Pinpoint the cell where the given text exists, returning its (x, y) midpoint coordinate. 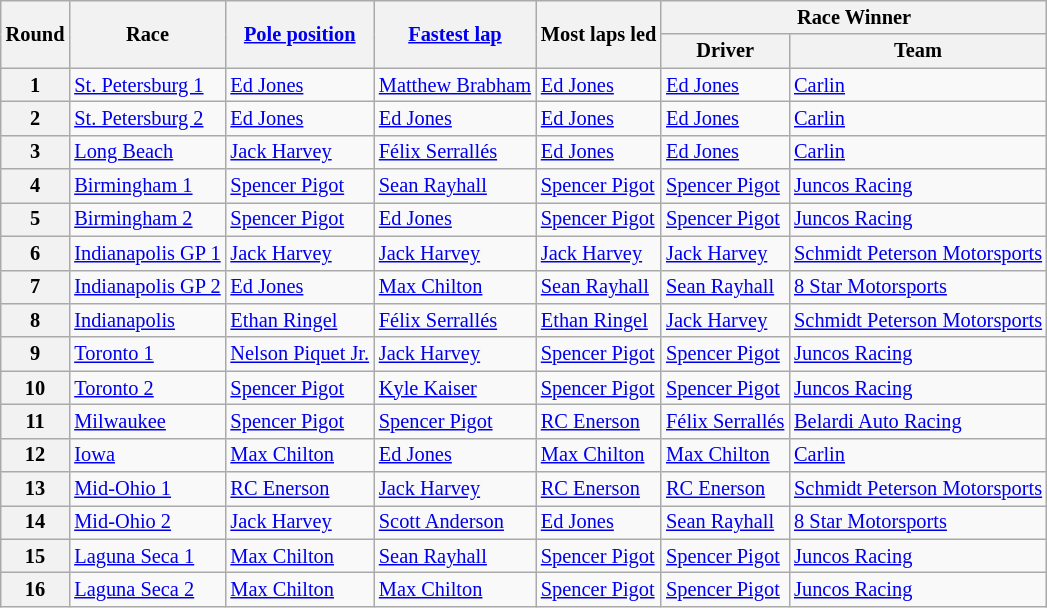
2 (36, 118)
Toronto 2 (147, 388)
St. Petersburg 1 (147, 85)
Birmingham 2 (147, 219)
15 (36, 556)
14 (36, 522)
16 (36, 589)
11 (36, 421)
Long Beach (147, 152)
Most laps led (598, 34)
Pole position (300, 34)
10 (36, 388)
Race (147, 34)
Belardi Auto Racing (918, 421)
Laguna Seca 1 (147, 556)
St. Petersburg 2 (147, 118)
Iowa (147, 455)
12 (36, 455)
Matthew Brabham (455, 85)
Fastest lap (455, 34)
Round (36, 34)
5 (36, 219)
3 (36, 152)
Driver (725, 51)
Milwaukee (147, 421)
6 (36, 253)
8 (36, 320)
Kyle Kaiser (455, 388)
Team (918, 51)
Mid-Ohio 1 (147, 489)
7 (36, 287)
Laguna Seca 2 (147, 589)
1 (36, 85)
Scott Anderson (455, 522)
4 (36, 186)
Nelson Piquet Jr. (300, 354)
Mid-Ohio 2 (147, 522)
13 (36, 489)
9 (36, 354)
Toronto 1 (147, 354)
Race Winner (854, 17)
Indianapolis GP 2 (147, 287)
Indianapolis (147, 320)
Birmingham 1 (147, 186)
Indianapolis GP 1 (147, 253)
